For the text-containing cell, return its midpoint in [X, Y] coordinate format. 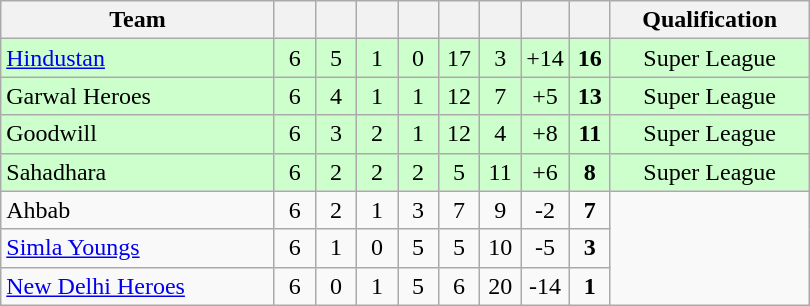
New Delhi Heroes [138, 286]
+14 [546, 58]
16 [590, 58]
13 [590, 96]
9 [500, 210]
Team [138, 20]
-5 [546, 248]
-2 [546, 210]
Ahbab [138, 210]
Sahadhara [138, 172]
Hindustan [138, 58]
Simla Youngs [138, 248]
8 [590, 172]
Goodwill [138, 134]
Qualification [710, 20]
10 [500, 248]
-14 [546, 286]
+8 [546, 134]
17 [460, 58]
Garwal Heroes [138, 96]
+5 [546, 96]
20 [500, 286]
+6 [546, 172]
